Provide the [x, y] coordinate of the cell's center where the given text is located.  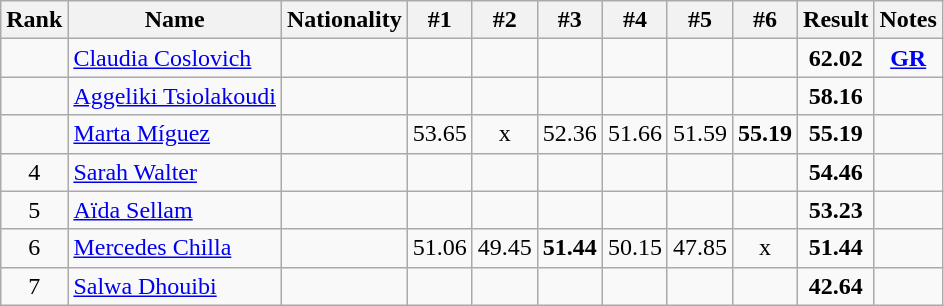
51.59 [700, 134]
7 [34, 286]
#3 [570, 20]
6 [34, 248]
Sarah Walter [175, 172]
54.46 [836, 172]
53.23 [836, 210]
Notes [908, 20]
52.36 [570, 134]
Rank [34, 20]
50.15 [634, 248]
53.65 [440, 134]
Salwa Dhouibi [175, 286]
Aggeliki Tsiolakoudi [175, 96]
62.02 [836, 58]
47.85 [700, 248]
GR [908, 58]
#1 [440, 20]
Result [836, 20]
Mercedes Chilla [175, 248]
51.66 [634, 134]
58.16 [836, 96]
Aïda Sellam [175, 210]
#2 [504, 20]
5 [34, 210]
51.06 [440, 248]
42.64 [836, 286]
#5 [700, 20]
#4 [634, 20]
Marta Míguez [175, 134]
4 [34, 172]
Name [175, 20]
Nationality [344, 20]
#6 [766, 20]
49.45 [504, 248]
Claudia Coslovich [175, 58]
